Return the [x, y] coordinate for the center point of the cell that contains the specified text.  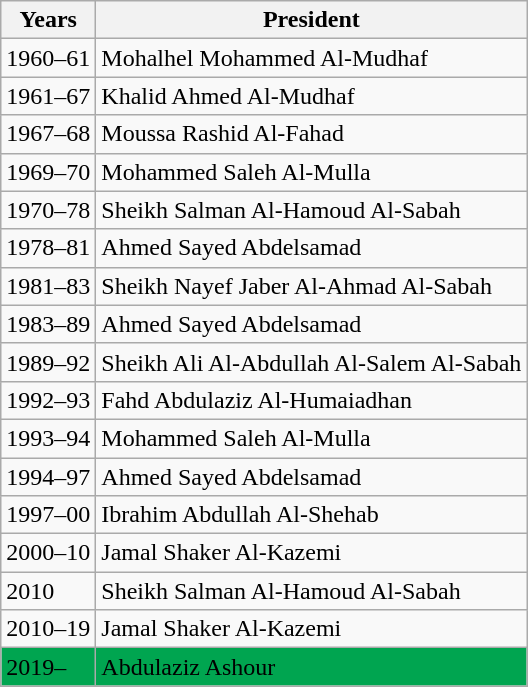
1997–00 [48, 515]
1970–78 [48, 210]
Ibrahim Abdullah Al-Shehab [312, 515]
Fahd Abdulaziz Al-Humaiadhan [312, 400]
1967–68 [48, 134]
1981–83 [48, 286]
1960–61 [48, 58]
1983–89 [48, 324]
2000–10 [48, 553]
1994–97 [48, 477]
1992–93 [48, 400]
2010 [48, 591]
1989–92 [48, 362]
1993–94 [48, 438]
1961–67 [48, 96]
Sheikh Ali Al-Abdullah Al-Salem Al-Sabah [312, 362]
Abdulaziz Ashour [312, 667]
Moussa Rashid Al-Fahad [312, 134]
Khalid Ahmed Al-Mudhaf [312, 96]
2019– [48, 667]
Mohalhel Mohammed Al-Mudhaf [312, 58]
2010–19 [48, 629]
1969–70 [48, 172]
Sheikh Nayef Jaber Al-Ahmad Al-Sabah [312, 286]
1978–81 [48, 248]
Years [48, 20]
President [312, 20]
